For the text-containing cell, return its midpoint in [X, Y] coordinate format. 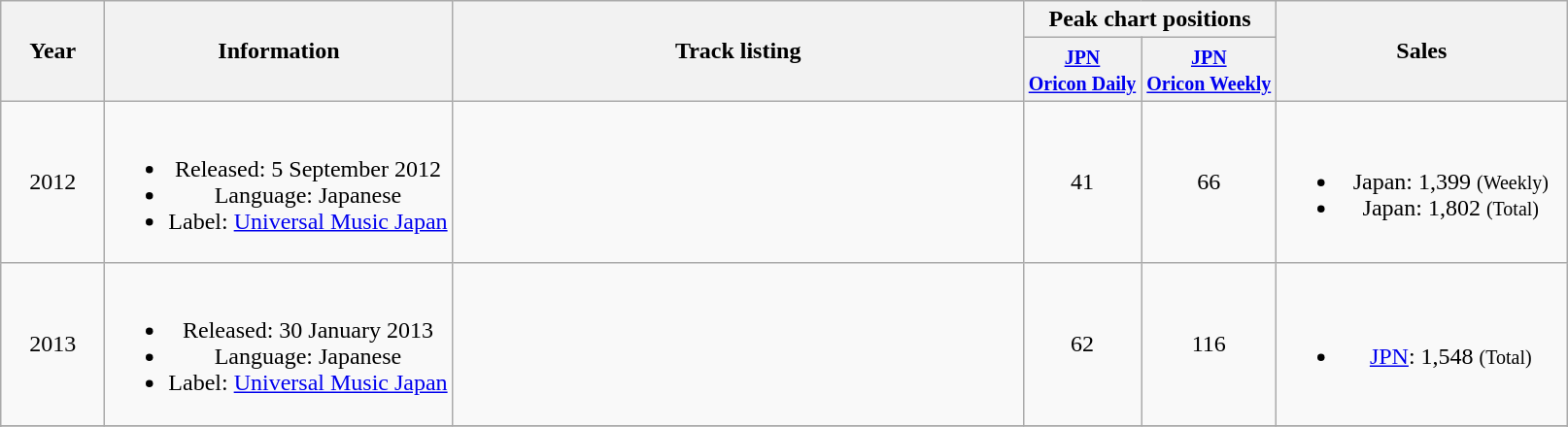
2012 [52, 182]
2013 [52, 344]
Year [52, 50]
66 [1209, 182]
Released: 5 September 2012Language: JapaneseLabel: Universal Music Japan [279, 182]
Released: 30 January 2013Language: JapaneseLabel: Universal Music Japan [279, 344]
JPN Oricon Daily [1082, 70]
Information [279, 50]
Peak chart positions [1150, 19]
JPN: 1,548 (Total) [1422, 344]
Japan: 1,399 (Weekly)Japan: 1,802 (Total) [1422, 182]
JPN Oricon Weekly [1209, 70]
41 [1082, 182]
116 [1209, 344]
Track listing [738, 50]
Sales [1422, 50]
62 [1082, 344]
